Identify which cell holds the provided text, then report its (x, y) central coordinate. 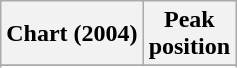
Chart (2004) (72, 34)
Peak position (189, 34)
